Search for the cell housing the specified text and yield its [x, y] center coordinate. 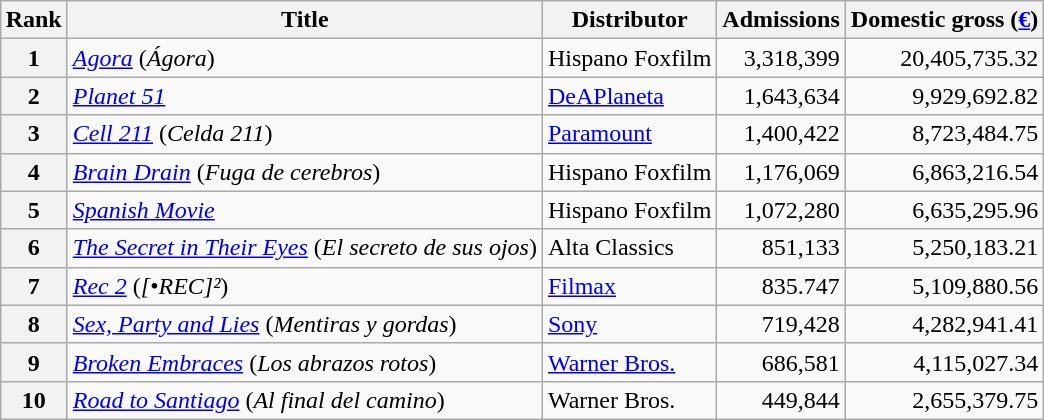
Alta Classics [629, 248]
851,133 [781, 248]
Admissions [781, 20]
Title [304, 20]
Filmax [629, 286]
8,723,484.75 [944, 134]
Paramount [629, 134]
5,250,183.21 [944, 248]
1,400,422 [781, 134]
Spanish Movie [304, 210]
Cell 211 (Celda 211) [304, 134]
2,655,379.75 [944, 400]
835.747 [781, 286]
2 [34, 96]
Distributor [629, 20]
4,115,027.34 [944, 362]
Road to Santiago (Al final del camino) [304, 400]
5,109,880.56 [944, 286]
Domestic gross (€) [944, 20]
10 [34, 400]
3 [34, 134]
1,072,280 [781, 210]
Rec 2 ([•REC]²) [304, 286]
Rank [34, 20]
Sex, Party and Lies (Mentiras y gordas) [304, 324]
1,176,069 [781, 172]
6 [34, 248]
9 [34, 362]
3,318,399 [781, 58]
20,405,735.32 [944, 58]
6,635,295.96 [944, 210]
449,844 [781, 400]
686,581 [781, 362]
1,643,634 [781, 96]
8 [34, 324]
Sony [629, 324]
Planet 51 [304, 96]
Agora (Ágora) [304, 58]
4 [34, 172]
The Secret in Their Eyes (El secreto de sus ojos) [304, 248]
7 [34, 286]
Broken Embraces (Los abrazos rotos) [304, 362]
719,428 [781, 324]
5 [34, 210]
9,929,692.82 [944, 96]
DeAPlaneta [629, 96]
4,282,941.41 [944, 324]
6,863,216.54 [944, 172]
Brain Drain (Fuga de cerebros) [304, 172]
1 [34, 58]
